Scan for the cell matching the given text and deliver its [x, y] coordinate at center. 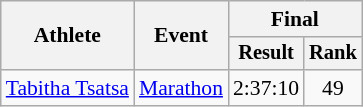
Marathon [181, 88]
Result [266, 54]
2:37:10 [266, 88]
Rank [333, 54]
49 [333, 88]
Tabitha Tsatsa [68, 88]
Final [295, 19]
Event [181, 36]
Athlete [68, 36]
